Pinpoint the cell where the given text exists, returning its (x, y) midpoint coordinate. 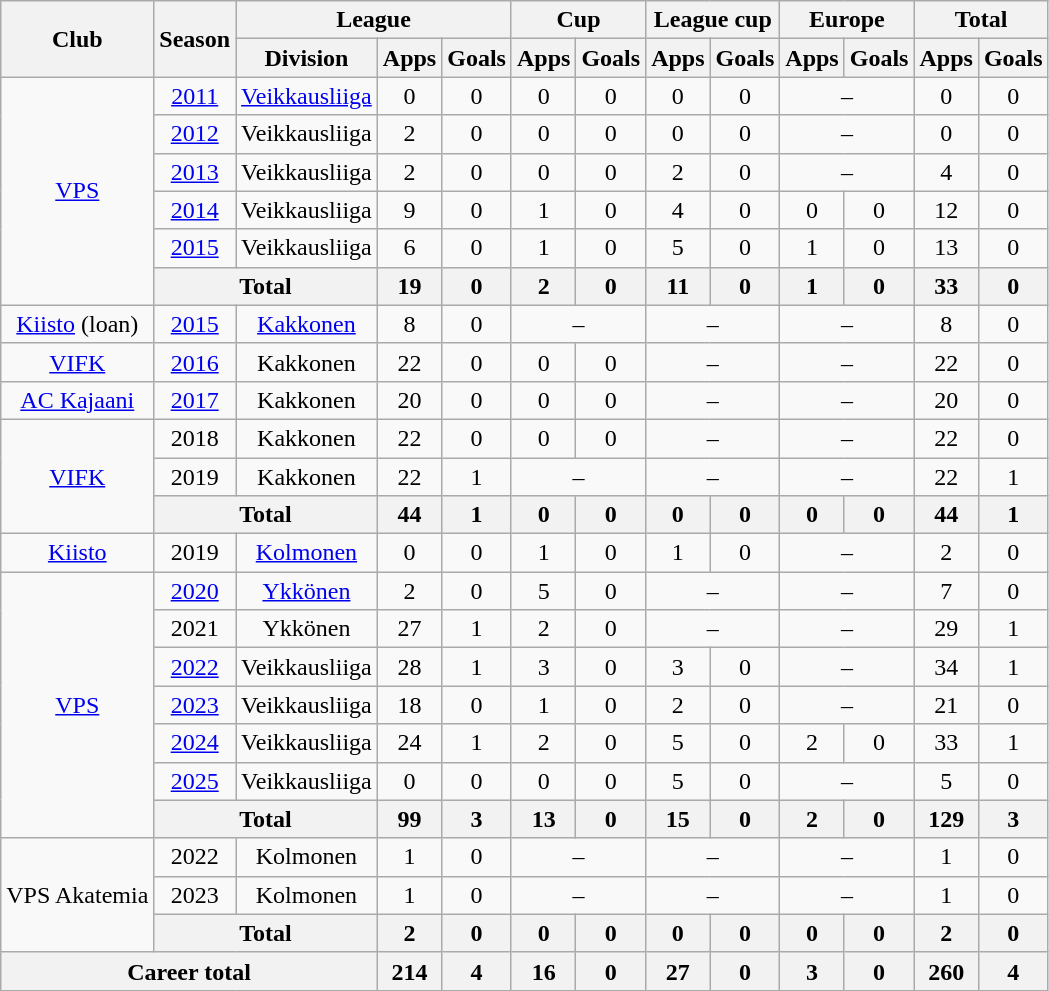
214 (409, 971)
129 (946, 819)
2013 (195, 172)
6 (409, 248)
19 (409, 286)
VPS Akatemia (78, 895)
Europe (847, 20)
9 (409, 210)
Season (195, 39)
34 (946, 667)
2017 (195, 400)
12 (946, 210)
7 (946, 591)
15 (678, 819)
2012 (195, 134)
2014 (195, 210)
Club (78, 39)
League cup (713, 20)
AC Kajaani (78, 400)
2020 (195, 591)
Cup (578, 20)
2025 (195, 781)
2011 (195, 96)
16 (543, 971)
Kiisto (78, 553)
2018 (195, 438)
2016 (195, 362)
2021 (195, 629)
18 (409, 705)
Kiisto (loan) (78, 324)
Career total (190, 971)
29 (946, 629)
League (374, 20)
28 (409, 667)
99 (409, 819)
21 (946, 705)
2024 (195, 743)
24 (409, 743)
260 (946, 971)
11 (678, 286)
Division (307, 58)
